Detect which cell encompasses the target text, then output its (X, Y) center coordinate. 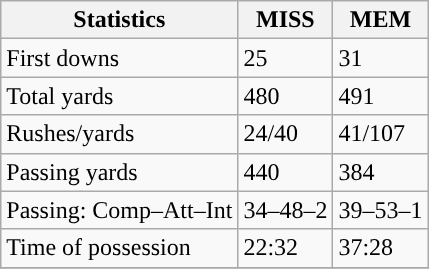
25 (286, 58)
Time of possession (120, 248)
37:28 (380, 248)
31 (380, 58)
Passing: Comp–Att–Int (120, 210)
384 (380, 172)
491 (380, 96)
39–53–1 (380, 210)
MEM (380, 20)
24/40 (286, 134)
Statistics (120, 20)
440 (286, 172)
Total yards (120, 96)
MISS (286, 20)
480 (286, 96)
Passing yards (120, 172)
41/107 (380, 134)
Rushes/yards (120, 134)
22:32 (286, 248)
34–48–2 (286, 210)
First downs (120, 58)
